Provide the (x, y) coordinate of the cell's center where the given text is located.  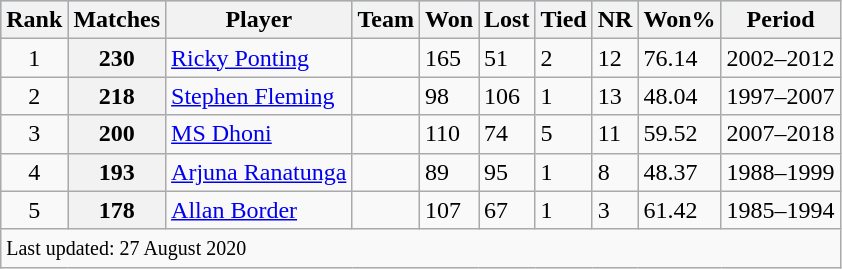
Player (259, 20)
Arjuna Ranatunga (259, 172)
Allan Border (259, 210)
193 (117, 172)
Won% (680, 20)
178 (117, 210)
165 (448, 58)
13 (615, 96)
2007–2018 (780, 134)
Last updated: 27 August 2020 (420, 248)
218 (117, 96)
98 (448, 96)
4 (34, 172)
89 (448, 172)
Lost (507, 20)
Matches (117, 20)
48.04 (680, 96)
1997–2007 (780, 96)
51 (507, 58)
Tied (564, 20)
12 (615, 58)
230 (117, 58)
67 (507, 210)
61.42 (680, 210)
48.37 (680, 172)
Rank (34, 20)
MS Dhoni (259, 134)
74 (507, 134)
95 (507, 172)
107 (448, 210)
NR (615, 20)
76.14 (680, 58)
Ricky Ponting (259, 58)
200 (117, 134)
59.52 (680, 134)
110 (448, 134)
Won (448, 20)
1988–1999 (780, 172)
106 (507, 96)
Team (386, 20)
Stephen Fleming (259, 96)
Period (780, 20)
8 (615, 172)
1985–1994 (780, 210)
2002–2012 (780, 58)
11 (615, 134)
